For the text-containing cell, return its midpoint in (X, Y) coordinate format. 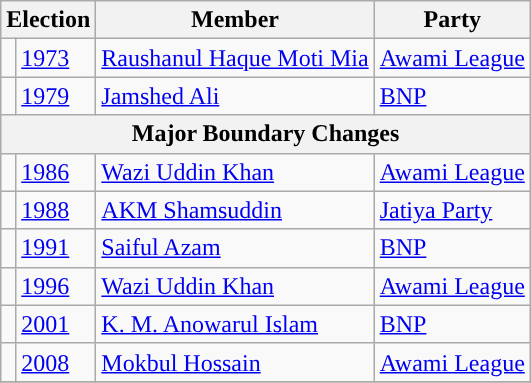
1986 (56, 172)
2008 (56, 362)
1979 (56, 96)
2001 (56, 324)
1973 (56, 58)
Mokbul Hossain (235, 362)
Raushanul Haque Moti Mia (235, 58)
Jatiya Party (452, 210)
1991 (56, 248)
Party (452, 20)
Saiful Azam (235, 248)
K. M. Anowarul Islam (235, 324)
Member (235, 20)
Election (48, 20)
AKM Shamsuddin (235, 210)
Major Boundary Changes (266, 134)
Jamshed Ali (235, 96)
1988 (56, 210)
1996 (56, 286)
